From the cell containing the given text, extract its center point as (X, Y) coordinate. 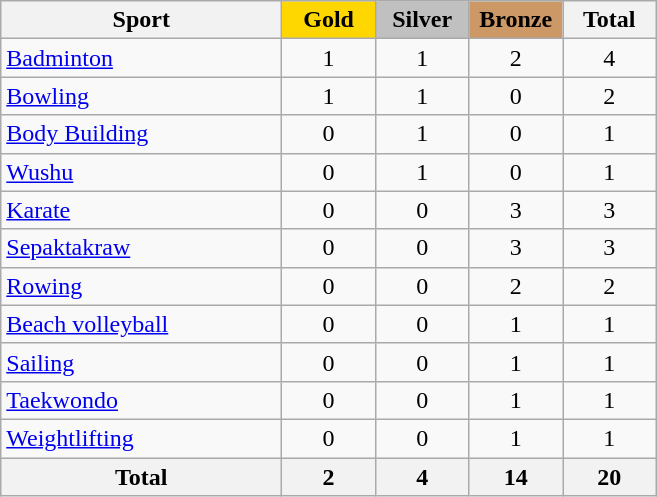
Sepaktakraw (142, 248)
Karate (142, 210)
Rowing (142, 286)
Bronze (516, 20)
Silver (422, 20)
14 (516, 477)
Gold (329, 20)
Bowling (142, 96)
Beach volleyball (142, 324)
Wushu (142, 172)
Badminton (142, 58)
Body Building (142, 134)
Taekwondo (142, 400)
Weightlifting (142, 438)
20 (609, 477)
Sailing (142, 362)
Sport (142, 20)
